Find where the given text appears and provide that cell's center as [X, Y] coordinate. 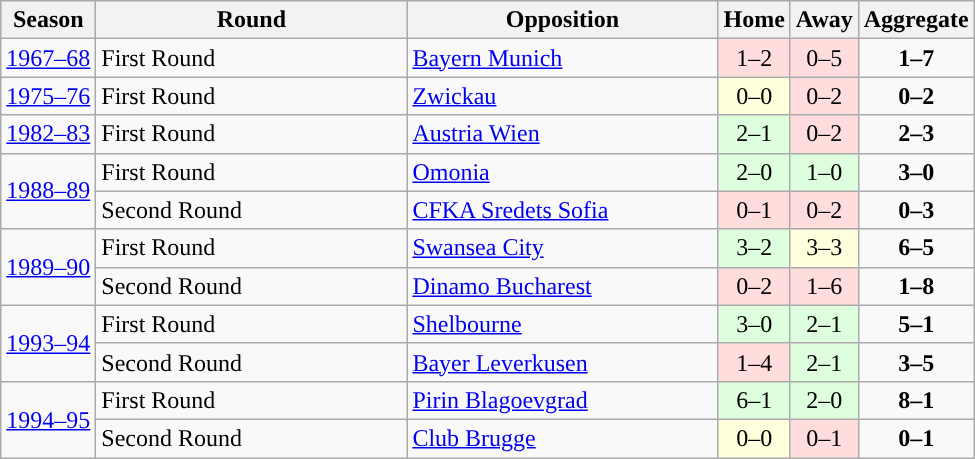
Zwickau [562, 96]
5–1 [916, 324]
Bayer Leverkusen [562, 362]
1988–89 [48, 191]
Season [48, 20]
3–2 [754, 248]
1994–95 [48, 419]
Round [252, 20]
1982–83 [48, 134]
1989–90 [48, 267]
Aggregate [916, 20]
Shelbourne [562, 324]
Pirin Blagoevgrad [562, 400]
1993–94 [48, 343]
1967–68 [48, 58]
Swansea City [562, 248]
1–8 [916, 286]
Home [754, 20]
CFKA Sredets Sofia [562, 210]
Omonia [562, 172]
6–5 [916, 248]
1–4 [754, 362]
1–2 [754, 58]
Away [824, 20]
3–3 [824, 248]
8–1 [916, 400]
6–1 [754, 400]
Club Brugge [562, 438]
Opposition [562, 20]
1–6 [824, 286]
Dinamo Bucharest [562, 286]
Bayern Munich [562, 58]
0–5 [824, 58]
Austria Wien [562, 134]
2–3 [916, 134]
1–7 [916, 58]
1975–76 [48, 96]
1–0 [824, 172]
3–5 [916, 362]
0–3 [916, 210]
